From the cell containing the given text, extract its center point as [x, y] coordinate. 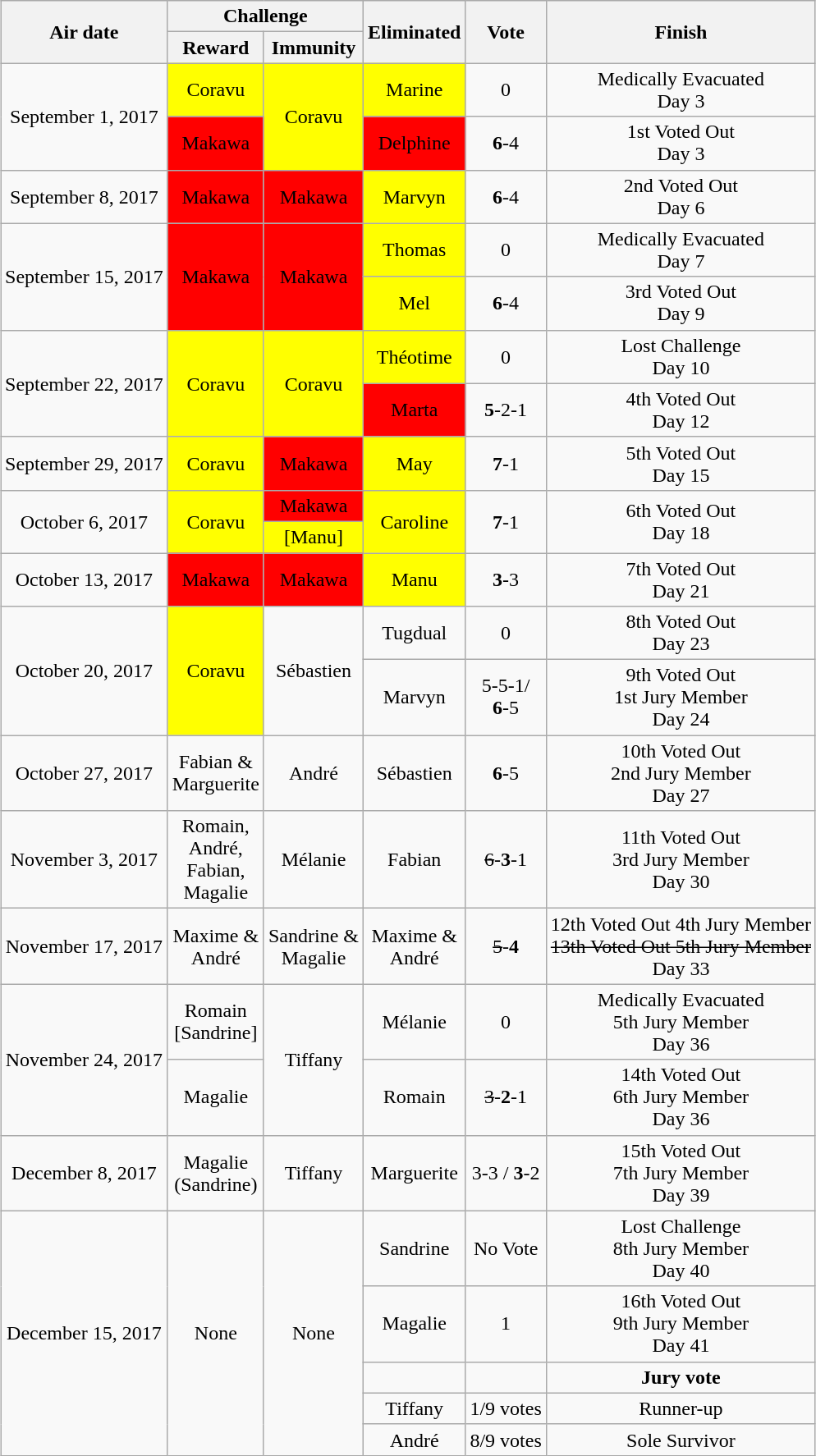
November 3, 2017 [84, 860]
Medically EvacuatedDay 7 [681, 250]
14th Voted Out6th Jury Member Day 36 [681, 1097]
Lost Challenge 8th Jury Member Day 40 [681, 1248]
November 24, 2017 [84, 1060]
5-2-1 [506, 410]
Fabian & Marguerite [215, 773]
Delphine [415, 143]
7th Voted OutDay 21 [681, 579]
1 [506, 1324]
No Vote [506, 1248]
December 15, 2017 [84, 1333]
Runner-up [681, 1408]
5-4 [506, 946]
2nd Voted OutDay 6 [681, 197]
Manu [415, 579]
November 17, 2017 [84, 946]
6-3-1 [506, 860]
[Manu] [314, 537]
16th Voted Out 9th Jury Member Day 41 [681, 1324]
5-5-1/6-5 [506, 698]
Reward [215, 48]
October 20, 2017 [84, 671]
6-5 [506, 773]
October 6, 2017 [84, 521]
Immunity [314, 48]
Thomas [415, 250]
11th Voted Out3rd Jury Member Day 30 [681, 860]
Vote [506, 32]
Magalie (Sandrine) [215, 1173]
Mel [415, 304]
15th Voted Out 7th Jury Member Day 39 [681, 1173]
4th Voted OutDay 12 [681, 410]
Medically Evacuated 5th Jury Member Day 36 [681, 1022]
Marine [415, 90]
5th Voted OutDay 15 [681, 463]
3rd Voted OutDay 9 [681, 304]
September 8, 2017 [84, 197]
Sandrine & Magalie [314, 946]
Challenge [265, 16]
10th Voted Out2nd Jury MemberDay 27 [681, 773]
Romain[Sandrine] [215, 1022]
1/9 votes [506, 1408]
Théotime [415, 356]
September 1, 2017 [84, 117]
8th Voted OutDay 23 [681, 634]
8/9 votes [506, 1440]
Finish [681, 32]
6th Voted OutDay 18 [681, 521]
October 27, 2017 [84, 773]
December 8, 2017 [84, 1173]
Fabian [415, 860]
Tugdual [415, 634]
May [415, 463]
October 13, 2017 [84, 579]
Jury vote [681, 1377]
Marguerite [415, 1173]
September 15, 2017 [84, 277]
Sole Survivor [681, 1440]
September 22, 2017 [84, 383]
September 29, 2017 [84, 463]
3-3 [506, 579]
Marta [415, 410]
Air date [84, 32]
3-2-1 [506, 1097]
9th Voted Out1st Jury MemberDay 24 [681, 698]
Medically EvacuatedDay 3 [681, 90]
Romain [415, 1097]
Sandrine [415, 1248]
Romain, André, Fabian, Magalie [215, 860]
3-3 / 3-2 [506, 1173]
Eliminated [415, 32]
Lost ChallengeDay 10 [681, 356]
12th Voted Out 4th Jury Member 13th Voted Out 5th Jury MemberDay 33 [681, 946]
1st Voted OutDay 3 [681, 143]
Caroline [415, 521]
